Scan for the cell matching the given text and deliver its [X, Y] coordinate at center. 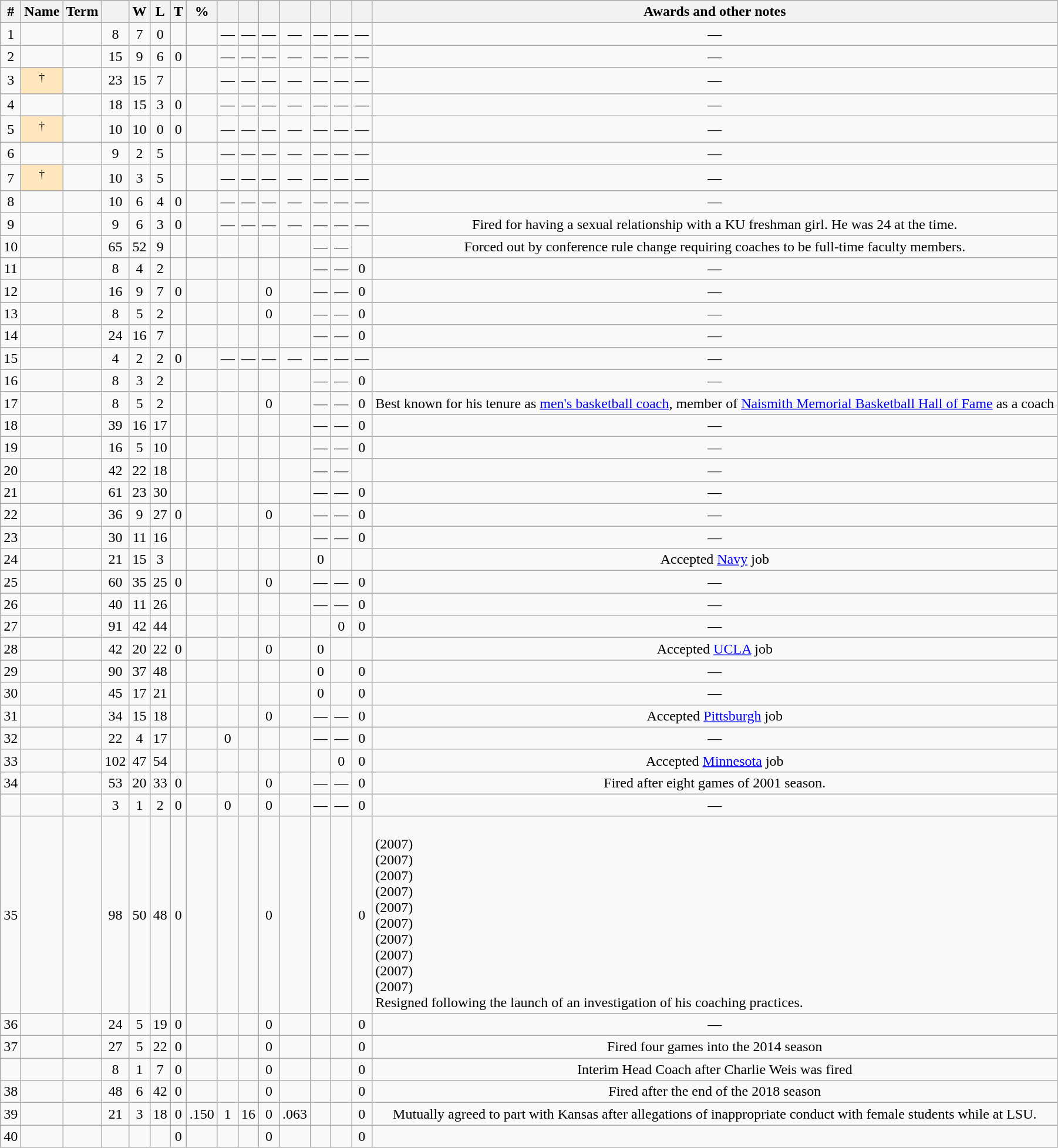
Best known for his tenure as men's basketball coach, member of Naismith Memorial Basketball Hall of Fame as a coach [715, 403]
Accepted UCLA job [715, 649]
Interim Head Coach after Charlie Weis was fired [715, 1069]
Name [42, 12]
38 [11, 1092]
Forced out by conference rule change requiring coaches to be full-time faculty members. [715, 247]
Accepted Pittsburgh job [715, 716]
L [160, 12]
52 [140, 247]
54 [160, 760]
13 [11, 314]
102 [115, 760]
90 [115, 671]
12 [11, 291]
14 [11, 336]
61 [115, 493]
Accepted Minnesota job [715, 760]
Fired after the end of the 2018 season [715, 1092]
.150 [202, 1114]
Fired after eight games of 2001 season. [715, 783]
W [140, 12]
60 [115, 582]
45 [115, 693]
53 [115, 783]
T [178, 12]
50 [140, 915]
# [11, 12]
Awards and other notes [715, 12]
(2007) (2007) (2007) (2007) (2007) (2007) (2007) (2007) (2007) (2007)Resigned following the launch of an investigation of his coaching practices. [715, 915]
Fired four games into the 2014 season [715, 1047]
47 [140, 760]
.063 [295, 1114]
28 [11, 649]
91 [115, 627]
98 [115, 915]
Mutually agreed to part with Kansas after allegations of inappropriate conduct with female students while at LSU. [715, 1114]
31 [11, 716]
% [202, 12]
Accepted Navy job [715, 560]
Term [82, 12]
44 [160, 627]
32 [11, 738]
29 [11, 671]
Fired for having a sexual relationship with a KU freshman girl. He was 24 at the time. [715, 224]
65 [115, 247]
